Capture the cell that displays the provided text and extract its (X, Y) central coordinate. 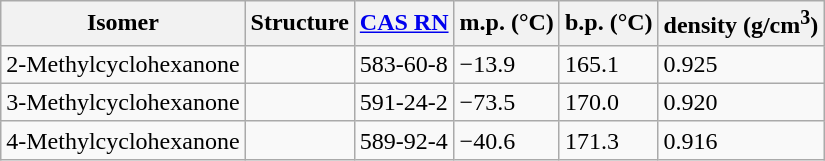
b.p. (°C) (608, 24)
4-Methylcyclohexanone (123, 140)
m.p. (°C) (506, 24)
3-Methylcyclohexanone (123, 102)
CAS RN (404, 24)
−73.5 (506, 102)
−40.6 (506, 140)
591-24-2 (404, 102)
583-60-8 (404, 64)
0.916 (741, 140)
0.920 (741, 102)
density (g/cm3) (741, 24)
589-92-4 (404, 140)
170.0 (608, 102)
165.1 (608, 64)
171.3 (608, 140)
−13.9 (506, 64)
2-Methylcyclohexanone (123, 64)
Isomer (123, 24)
0.925 (741, 64)
Structure (300, 24)
